Return the (X, Y) coordinate for the center point of the cell that contains the specified text.  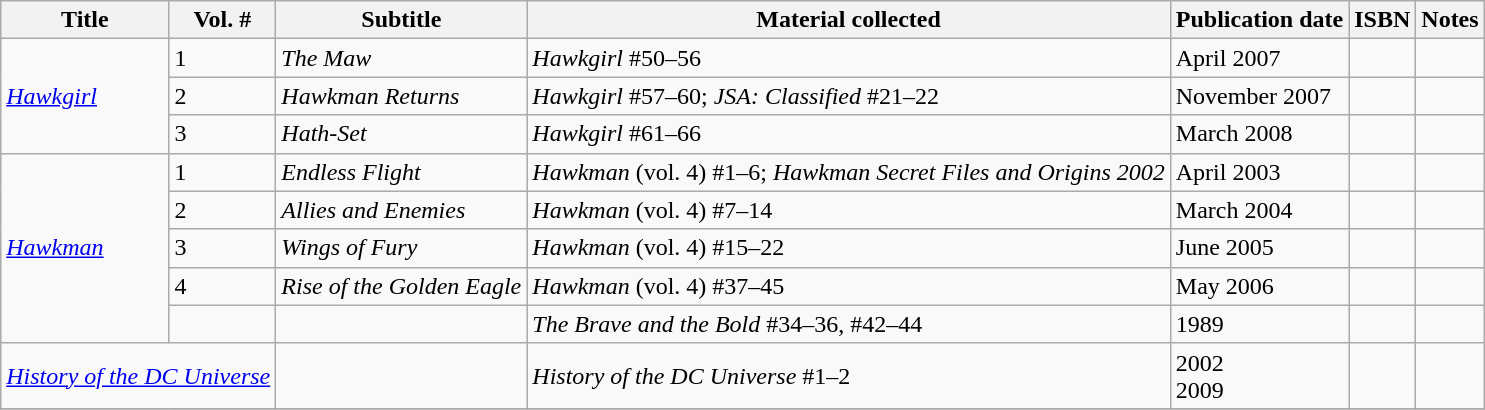
April 2003 (1259, 172)
20022009 (1259, 376)
History of the DC Universe (138, 376)
The Brave and the Bold #34–36, #42–44 (848, 324)
Vol. # (222, 20)
Hawkgirl #57–60; JSA: Classified #21–22 (848, 96)
History of the DC Universe #1–2 (848, 376)
Hawkgirl #61–66 (848, 134)
Hawkman Returns (402, 96)
Subtitle (402, 20)
Rise of the Golden Eagle (402, 286)
The Maw (402, 58)
Hawkman (85, 248)
Material collected (848, 20)
Hawkman (vol. 4) #15–22 (848, 248)
4 (222, 286)
1989 (1259, 324)
Hawkgirl (85, 96)
Wings of Fury (402, 248)
Notes (1450, 20)
Allies and Enemies (402, 210)
Hawkman (vol. 4) #1–6; Hawkman Secret Files and Origins 2002 (848, 172)
ISBN (1382, 20)
Endless Flight (402, 172)
May 2006 (1259, 286)
Hawkgirl #50–56 (848, 58)
March 2008 (1259, 134)
March 2004 (1259, 210)
Hawkman (vol. 4) #7–14 (848, 210)
November 2007 (1259, 96)
June 2005 (1259, 248)
April 2007 (1259, 58)
Title (85, 20)
Publication date (1259, 20)
Hawkman (vol. 4) #37–45 (848, 286)
Hath-Set (402, 134)
